Locate the cell with the specified text and output its (x, y) center coordinate. 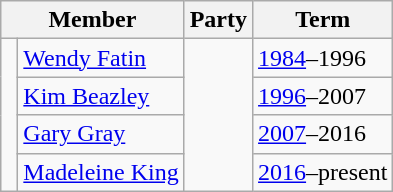
2007–2016 (323, 134)
Term (323, 20)
1996–2007 (323, 96)
Party (218, 20)
Gary Gray (101, 134)
Kim Beazley (101, 96)
1984–1996 (323, 58)
2016–present (323, 172)
Madeleine King (101, 172)
Member (92, 20)
Wendy Fatin (101, 58)
